Search for the cell housing the specified text and yield its [X, Y] center coordinate. 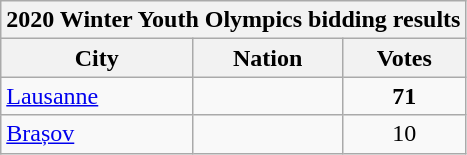
Brașov [97, 134]
Lausanne [97, 96]
City [97, 58]
10 [404, 134]
2020 Winter Youth Olympics bidding results [234, 20]
Votes [404, 58]
71 [404, 96]
Nation [268, 58]
